Determine the [X, Y] coordinate at the center of the cell enclosing the given text.  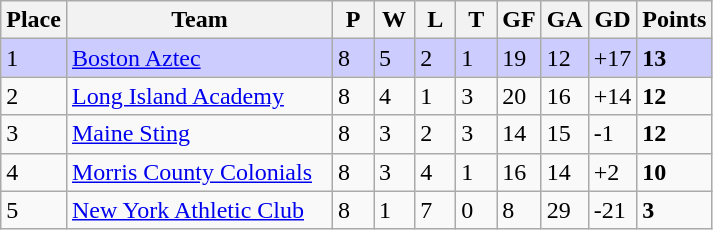
GA [564, 20]
0 [476, 210]
GF [519, 20]
+2 [612, 172]
Team [199, 20]
13 [674, 58]
W [394, 20]
T [476, 20]
GD [612, 20]
Boston Aztec [199, 58]
Place [34, 20]
+14 [612, 96]
15 [564, 134]
Morris County Colonials [199, 172]
10 [674, 172]
Long Island Academy [199, 96]
New York Athletic Club [199, 210]
7 [436, 210]
19 [519, 58]
+17 [612, 58]
L [436, 20]
29 [564, 210]
P [354, 20]
20 [519, 96]
Points [674, 20]
Maine Sting [199, 134]
-21 [612, 210]
-1 [612, 134]
